Capture the cell that displays the provided text and extract its [X, Y] central coordinate. 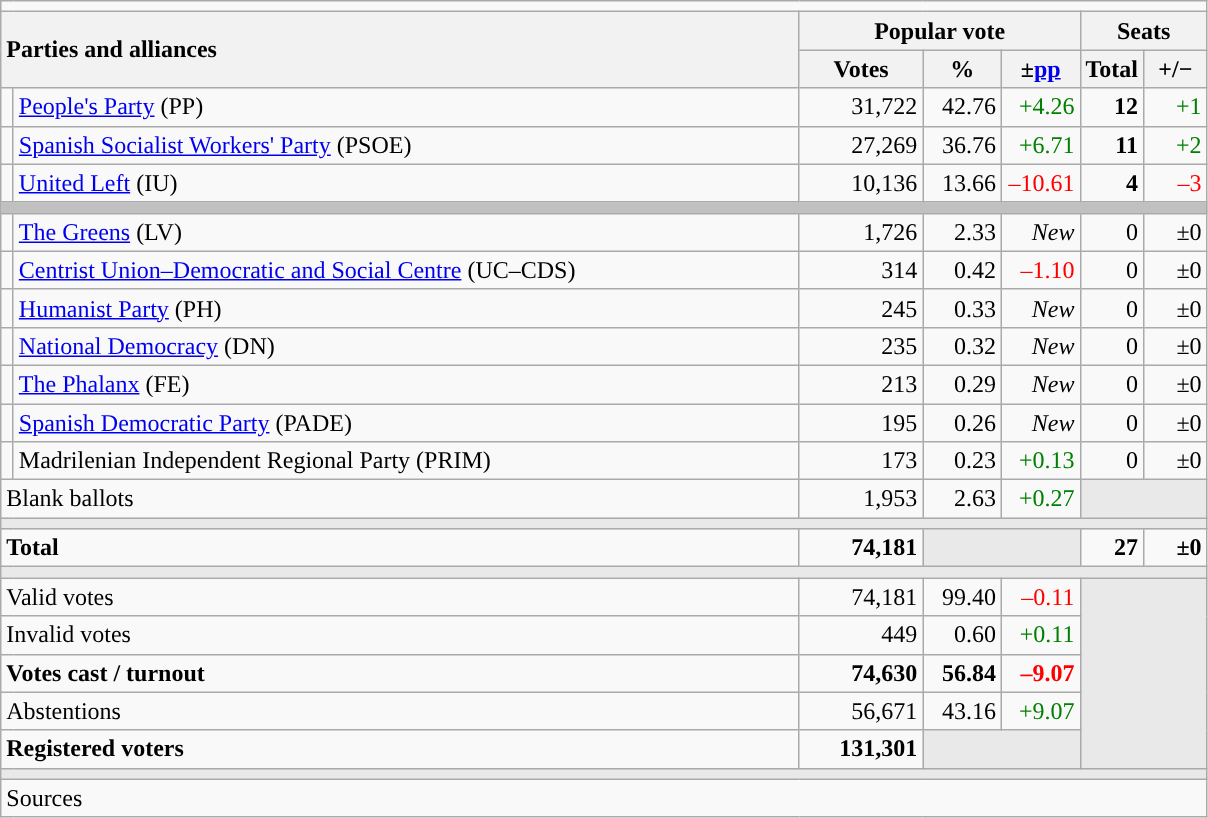
+6.71 [1040, 145]
99.40 [962, 597]
Abstentions [400, 711]
Votes [861, 69]
Registered voters [400, 749]
1,953 [861, 499]
Blank ballots [400, 499]
+2 [1176, 145]
42.76 [962, 107]
235 [861, 346]
74,630 [861, 673]
Popular vote [940, 31]
+9.07 [1040, 711]
–1.10 [1040, 270]
43.16 [962, 711]
131,301 [861, 749]
2.33 [962, 232]
11 [1112, 145]
0.29 [962, 384]
–3 [1176, 183]
National Democracy (DN) [406, 346]
27,269 [861, 145]
56.84 [962, 673]
The Phalanx (FE) [406, 384]
12 [1112, 107]
Spanish Socialist Workers' Party (PSOE) [406, 145]
Centrist Union–Democratic and Social Centre (UC–CDS) [406, 270]
449 [861, 635]
United Left (IU) [406, 183]
56,671 [861, 711]
+4.26 [1040, 107]
–0.11 [1040, 597]
% [962, 69]
213 [861, 384]
Madrilenian Independent Regional Party (PRIM) [406, 461]
Valid votes [400, 597]
+0.27 [1040, 499]
0.32 [962, 346]
Invalid votes [400, 635]
31,722 [861, 107]
0.33 [962, 308]
+/− [1176, 69]
Humanist Party (PH) [406, 308]
0.42 [962, 270]
0.23 [962, 461]
+1 [1176, 107]
245 [861, 308]
Votes cast / turnout [400, 673]
0.26 [962, 423]
Seats [1144, 31]
–10.61 [1040, 183]
195 [861, 423]
2.63 [962, 499]
±pp [1040, 69]
4 [1112, 183]
Sources [604, 798]
The Greens (LV) [406, 232]
People's Party (PP) [406, 107]
1,726 [861, 232]
314 [861, 270]
+0.11 [1040, 635]
Parties and alliances [400, 50]
13.66 [962, 183]
173 [861, 461]
+0.13 [1040, 461]
10,136 [861, 183]
–9.07 [1040, 673]
27 [1112, 548]
0.60 [962, 635]
36.76 [962, 145]
Spanish Democratic Party (PADE) [406, 423]
